For the text-containing cell, return its midpoint in [x, y] coordinate format. 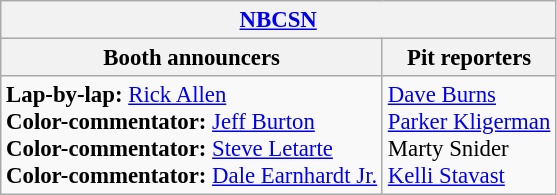
Pit reporters [468, 58]
Booth announcers [192, 58]
NBCSN [278, 20]
Dave BurnsParker KligermanMarty SniderKelli Stavast [468, 136]
Lap-by-lap: Rick AllenColor-commentator: Jeff BurtonColor-commentator: Steve LetarteColor-commentator: Dale Earnhardt Jr. [192, 136]
